Locate the cell with the specified text and output its [X, Y] center coordinate. 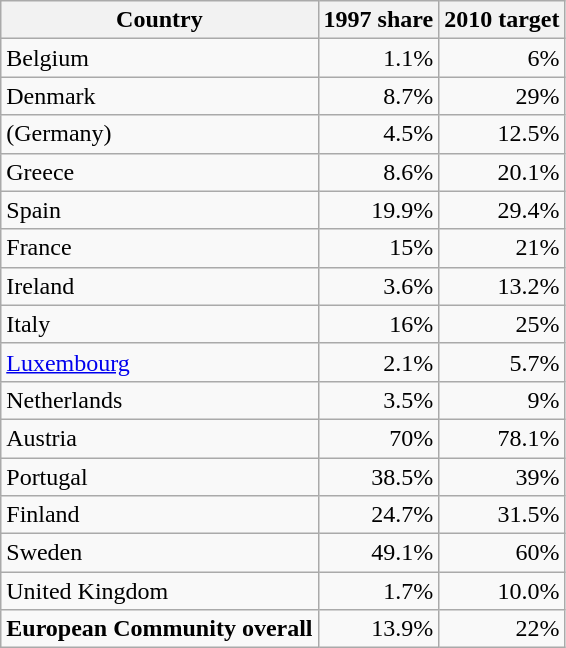
78.1% [502, 438]
60% [502, 553]
25% [502, 324]
10.0% [502, 591]
49.1% [378, 553]
Spain [160, 210]
22% [502, 629]
5.7% [502, 362]
Finland [160, 515]
Denmark [160, 96]
Belgium [160, 58]
13.9% [378, 629]
Country [160, 20]
1.1% [378, 58]
United Kingdom [160, 591]
21% [502, 248]
France [160, 248]
Italy [160, 324]
8.6% [378, 172]
9% [502, 400]
16% [378, 324]
70% [378, 438]
29% [502, 96]
38.5% [378, 477]
Portugal [160, 477]
1.7% [378, 591]
13.2% [502, 286]
Sweden [160, 553]
15% [378, 248]
Netherlands [160, 400]
Greece [160, 172]
24.7% [378, 515]
19.9% [378, 210]
29.4% [502, 210]
12.5% [502, 134]
European Community overall [160, 629]
4.5% [378, 134]
Luxembourg [160, 362]
8.7% [378, 96]
3.5% [378, 400]
2010 target [502, 20]
Ireland [160, 286]
39% [502, 477]
31.5% [502, 515]
6% [502, 58]
2.1% [378, 362]
1997 share [378, 20]
20.1% [502, 172]
(Germany) [160, 134]
3.6% [378, 286]
Austria [160, 438]
